Search for the cell housing the specified text and yield its (X, Y) center coordinate. 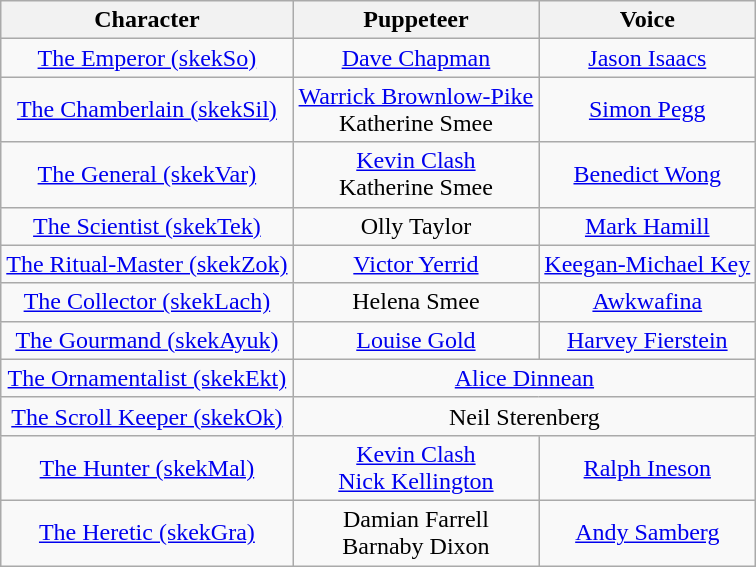
Louise Gold (416, 340)
Kevin ClashNick Kellington (416, 468)
The Heretic (skekGra) (147, 532)
The Ritual-Master (skekZok) (147, 264)
Keegan-Michael Key (648, 264)
Puppeteer (416, 20)
The General (skekVar) (147, 174)
Voice (648, 20)
The Hunter (skekMal) (147, 468)
Warrick Brownlow-PikeKatherine Smee (416, 110)
Simon Pegg (648, 110)
Benedict Wong (648, 174)
Helena Smee (416, 302)
Victor Yerrid (416, 264)
Jason Isaacs (648, 58)
The Collector (skekLach) (147, 302)
Neil Sterenberg (524, 416)
The Gourmand (skekAyuk) (147, 340)
Alice Dinnean (524, 378)
Mark Hamill (648, 226)
Dave Chapman (416, 58)
The Emperor (skekSo) (147, 58)
The Scientist (skekTek) (147, 226)
Damian FarrellBarnaby Dixon (416, 532)
The Scroll Keeper (skekOk) (147, 416)
The Chamberlain (skekSil) (147, 110)
Character (147, 20)
Andy Samberg (648, 532)
The Ornamentalist (skekEkt) (147, 378)
Olly Taylor (416, 226)
Ralph Ineson (648, 468)
Kevin ClashKatherine Smee (416, 174)
Harvey Fierstein (648, 340)
Awkwafina (648, 302)
